Search for the cell housing the specified text and yield its [x, y] center coordinate. 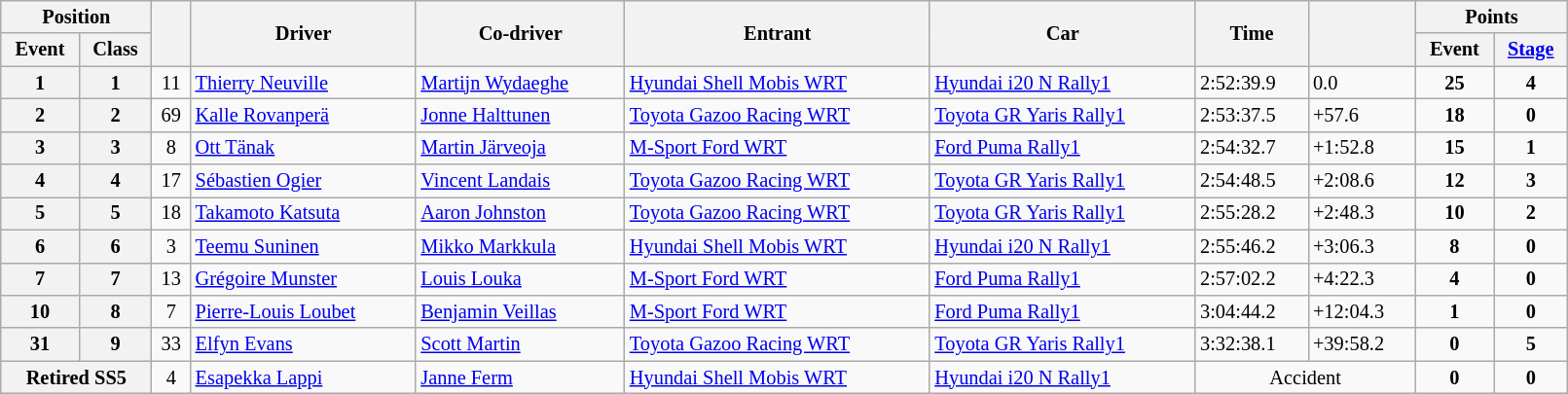
+12:04.3 [1362, 311]
Vincent Landais [520, 181]
Car [1063, 33]
Retired SS5 [76, 377]
Time [1252, 33]
Esapekka Lappi [304, 377]
2:55:28.2 [1252, 213]
Benjamin Veillas [520, 311]
Sébastien Ogier [304, 181]
0.0 [1362, 83]
Class [115, 50]
12 [1454, 181]
Co-driver [520, 33]
Stage [1531, 50]
Driver [304, 33]
Thierry Neuville [304, 83]
2:55:46.2 [1252, 246]
3:32:38.1 [1252, 344]
Ott Tänak [304, 148]
Pierre-Louis Loubet [304, 311]
Scott Martin [520, 344]
13 [171, 279]
Elfyn Evans [304, 344]
+3:06.3 [1362, 246]
9 [115, 344]
2:54:48.5 [1252, 181]
Kalle Rovanperä [304, 115]
Martijn Wydaeghe [520, 83]
+39:58.2 [1362, 344]
Martin Järveoja [520, 148]
Entrant [777, 33]
31 [41, 344]
Teemu Suninen [304, 246]
2:54:32.7 [1252, 148]
Louis Louka [520, 279]
11 [171, 83]
+2:48.3 [1362, 213]
+4:22.3 [1362, 279]
Position [76, 17]
2:52:39.9 [1252, 83]
25 [1454, 83]
Grégoire Munster [304, 279]
Jonne Halttunen [520, 115]
+2:08.6 [1362, 181]
2:53:37.5 [1252, 115]
Mikko Markkula [520, 246]
3:04:44.2 [1252, 311]
+1:52.8 [1362, 148]
Takamoto Katsuta [304, 213]
2:57:02.2 [1252, 279]
+57.6 [1362, 115]
33 [171, 344]
Points [1491, 17]
15 [1454, 148]
69 [171, 115]
Accident [1305, 377]
Aaron Johnston [520, 213]
17 [171, 181]
Janne Ferm [520, 377]
